Determine the (X, Y) coordinate at the center of the cell enclosing the given text.  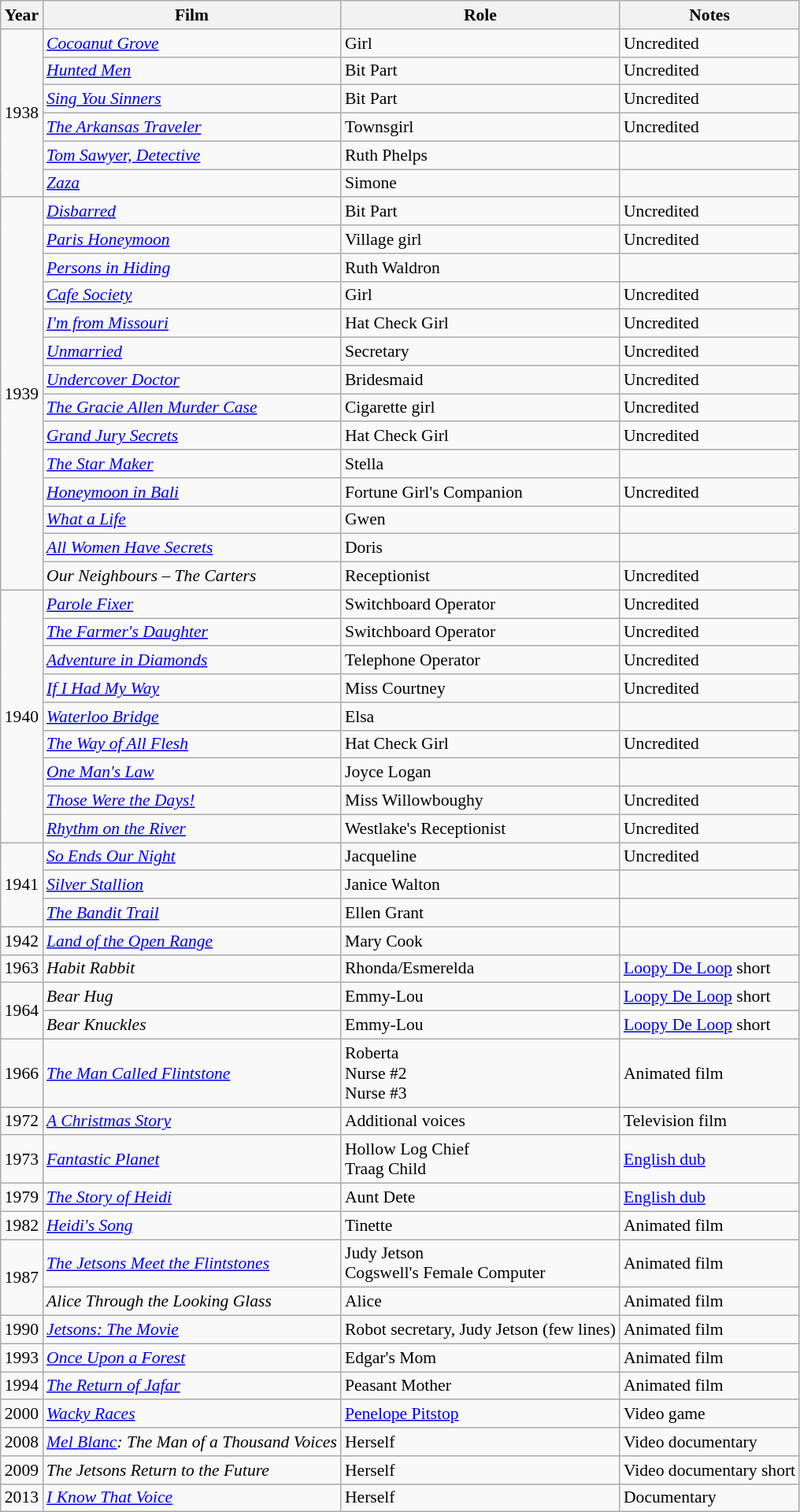
Disbarred (192, 212)
Alice (480, 1302)
Secretary (480, 352)
Video game (709, 1414)
1941 (22, 885)
The Arkansas Traveler (192, 128)
Townsgirl (480, 128)
1964 (22, 1011)
Role (480, 15)
Tom Sawyer, Detective (192, 155)
1938 (22, 113)
Paris Honeymoon (192, 239)
Ruth Phelps (480, 155)
Simone (480, 183)
Alice Through the Looking Glass (192, 1302)
I Know That Voice (192, 1498)
The Farmer's Daughter (192, 632)
2013 (22, 1498)
A Christmas Story (192, 1121)
The Return of Jafar (192, 1386)
Our Neighbours – The Carters (192, 576)
The Jetsons Meet the Flintstones (192, 1263)
Gwen (480, 520)
Hollow Log ChiefTraag Child (480, 1159)
Jetsons: The Movie (192, 1330)
The Bandit Trail (192, 913)
Honeymoon in Bali (192, 492)
Joyce Logan (480, 773)
Hunted Men (192, 71)
Judy JetsonCogswell's Female Computer (480, 1263)
Receptionist (480, 576)
Mary Cook (480, 941)
Rhythm on the River (192, 828)
Cigarette girl (480, 408)
Additional voices (480, 1121)
The Star Maker (192, 464)
Mel Blanc: The Man of a Thousand Voices (192, 1442)
Sing You Sinners (192, 99)
The Story of Heidi (192, 1198)
Unmarried (192, 352)
Parole Fixer (192, 604)
Ruth Waldron (480, 268)
Waterloo Bridge (192, 717)
Silver Stallion (192, 885)
Aunt Dete (480, 1198)
Village girl (480, 239)
2008 (22, 1442)
Robot secretary, Judy Jetson (few lines) (480, 1330)
Telephone Operator (480, 661)
Wacky Races (192, 1414)
Miss Courtney (480, 688)
Edgar's Mom (480, 1358)
Undercover Doctor (192, 380)
Stella (480, 464)
Tinette (480, 1225)
1966 (22, 1073)
Westlake's Receptionist (480, 828)
Ellen Grant (480, 913)
Cocoanut Grove (192, 43)
1972 (22, 1121)
Year (22, 15)
The Way of All Flesh (192, 744)
Land of the Open Range (192, 941)
The Man Called Flintstone (192, 1073)
Doris (480, 548)
What a Life (192, 520)
Miss Willowboughy (480, 801)
1939 (22, 394)
Fortune Girl's Companion (480, 492)
Grand Jury Secrets (192, 436)
Bear Knuckles (192, 1025)
Penelope Pitstop (480, 1414)
Video documentary (709, 1442)
Persons in Hiding (192, 268)
Zaza (192, 183)
One Man's Law (192, 773)
1990 (22, 1330)
So Ends Our Night (192, 857)
Heidi's Song (192, 1225)
Film (192, 15)
1982 (22, 1225)
Notes (709, 15)
The Gracie Allen Murder Case (192, 408)
1942 (22, 941)
Documentary (709, 1498)
Janice Walton (480, 885)
Rhonda/Esmerelda (480, 969)
Elsa (480, 717)
Adventure in Diamonds (192, 661)
All Women Have Secrets (192, 548)
Once Upon a Forest (192, 1358)
1963 (22, 969)
Habit Rabbit (192, 969)
Video documentary short (709, 1470)
Television film (709, 1121)
Peasant Mother (480, 1386)
1979 (22, 1198)
1940 (22, 717)
RobertaNurse #2Nurse #3 (480, 1073)
Cafe Society (192, 295)
Bear Hug (192, 997)
1994 (22, 1386)
If I Had My Way (192, 688)
1987 (22, 1277)
2009 (22, 1470)
2000 (22, 1414)
The Jetsons Return to the Future (192, 1470)
Those Were the Days! (192, 801)
Jacqueline (480, 857)
Bridesmaid (480, 380)
I'm from Missouri (192, 324)
Fantastic Planet (192, 1159)
1993 (22, 1358)
1973 (22, 1159)
